Extract the (X, Y) coordinate from the center of the cell holding the provided text.  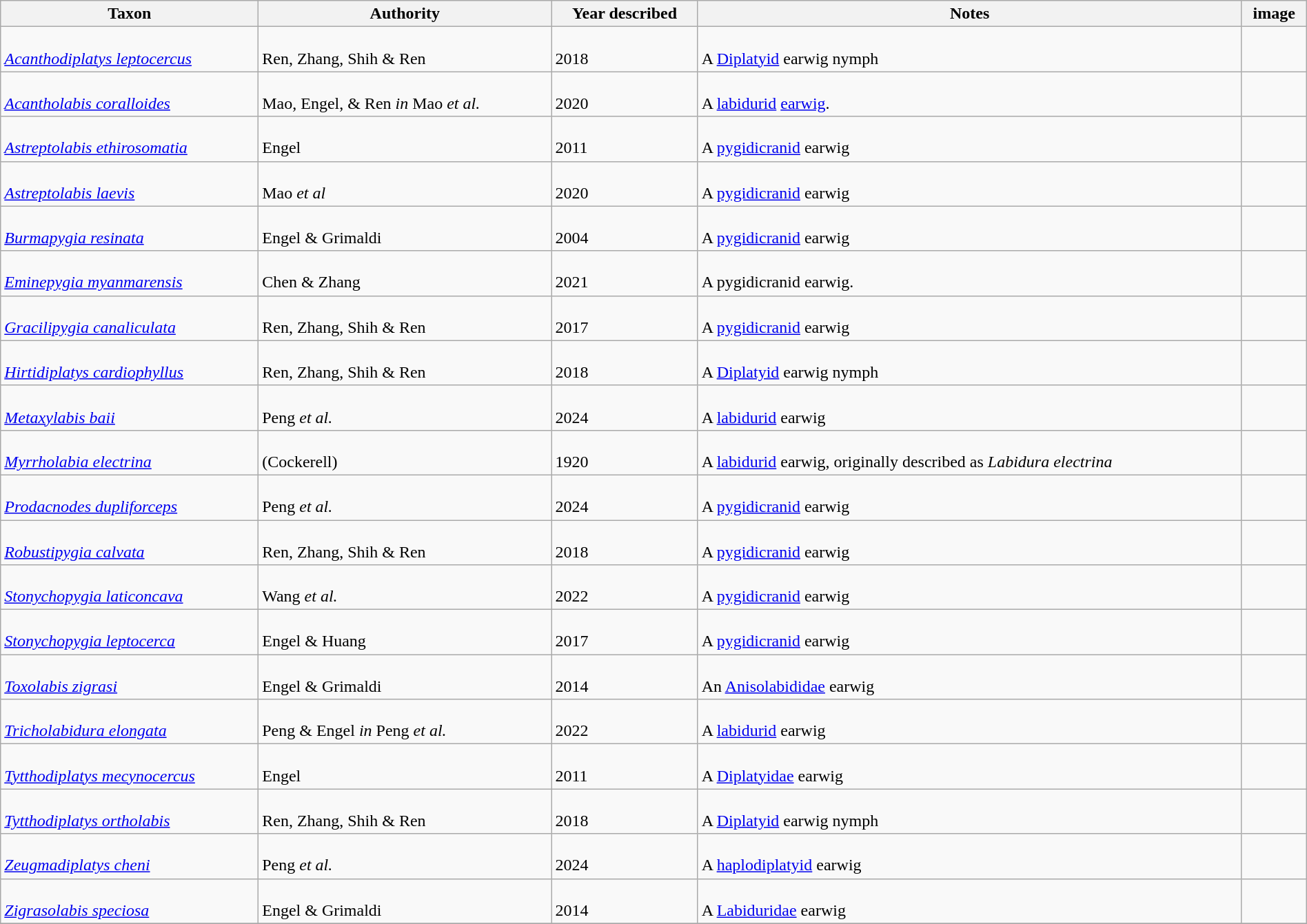
Tricholabidura elongata (130, 722)
Wang et al. (405, 587)
image (1274, 14)
Tytthodiplatys ortholabis (130, 812)
Year described (625, 14)
Acanthodiplatys leptocercus (130, 50)
A pygidicranid earwig. (969, 273)
Gracilipygia canaliculata (130, 318)
A haplodiplatyid earwig (969, 856)
Stonychopygia laticoncava (130, 587)
An Anisolabididae earwig (969, 677)
2004 (625, 229)
Zigrasolabis speciosa (130, 901)
A Diplatyidae earwig (969, 766)
A Labiduridae earwig (969, 901)
Prodacnodes dupliforceps (130, 497)
Authority (405, 14)
Robustipygia calvata (130, 542)
Burmapygia resinata (130, 229)
Taxon (130, 14)
Chen & Zhang (405, 273)
Astreptolabis ethirosomatia (130, 139)
Acantholabis coralloides (130, 94)
Peng & Engel in Peng et al. (405, 722)
Stonychopygia leptocerca (130, 633)
Zeugmadiplatys cheni (130, 856)
Engel & Huang (405, 633)
Mao, Engel, & Ren in Mao et al. (405, 94)
A labidurid earwig. (969, 94)
Hirtidiplatys cardiophyllus (130, 362)
1920 (625, 452)
Myrrholabia electrina (130, 452)
A labidurid earwig, originally described as Labidura electrina (969, 452)
Notes (969, 14)
Astreptolabis laevis (130, 183)
Mao et al (405, 183)
(Cockerell) (405, 452)
2021 (625, 273)
Tytthodiplatys mecynocercus (130, 766)
Metaxylabis baii (130, 408)
Toxolabis zigrasi (130, 677)
Eminepygia myanmarensis (130, 273)
